Output the [X, Y] coordinate of the center of the cell containing the given text.  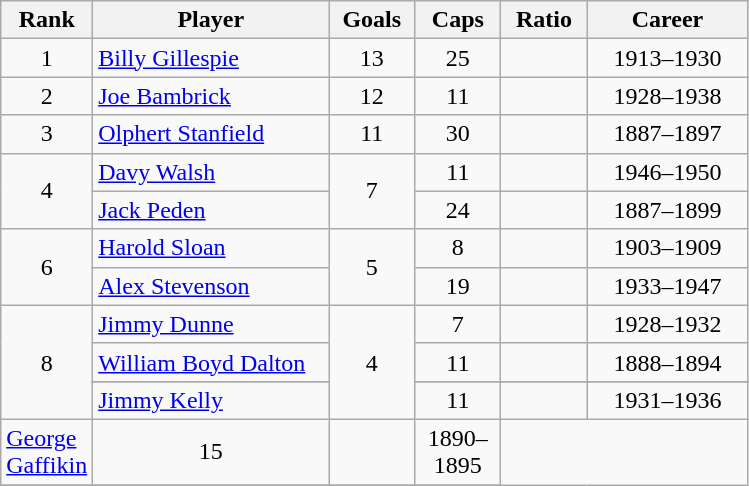
5 [372, 267]
Player [211, 20]
Caps [458, 20]
3 [47, 134]
Rank [47, 20]
19 [458, 286]
1887–1897 [668, 134]
13 [372, 58]
1928–1938 [668, 96]
Career [668, 20]
William Boyd Dalton [211, 362]
Joe Bambrick [211, 96]
Jimmy Dunne [211, 324]
Billy Gillespie [211, 58]
Davy Walsh [211, 172]
Harold Sloan [211, 248]
Goals [372, 20]
Jimmy Kelly [211, 400]
1890–1895 [458, 452]
15 [211, 452]
1928–1932 [668, 324]
Jack Peden [211, 210]
6 [47, 267]
George Gaffikin [47, 452]
Olphert Stanfield [211, 134]
1 [47, 58]
12 [372, 96]
1931–1936 [668, 400]
1946–1950 [668, 172]
2 [47, 96]
1933–1947 [668, 286]
25 [458, 58]
1887–1899 [668, 210]
1913–1930 [668, 58]
1903–1909 [668, 248]
1888–1894 [668, 362]
30 [458, 134]
Ratio [544, 20]
24 [458, 210]
Alex Stevenson [211, 286]
